Determine the (X, Y) coordinate at the center of the cell enclosing the given text.  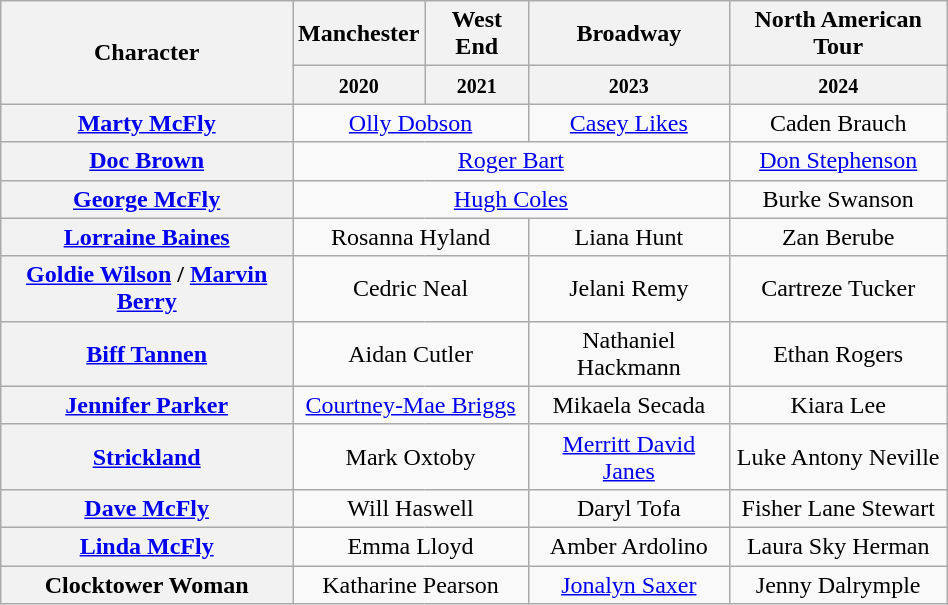
Laura Sky Herman (838, 546)
Dave McFly (147, 508)
Doc Brown (147, 161)
Liana Hunt (630, 237)
Character (147, 52)
Biff Tannen (147, 354)
Roger Bart (512, 161)
Katharine Pearson (411, 585)
Luke Antony Neville (838, 456)
Broadway (630, 34)
Mark Oxtoby (411, 456)
Hugh Coles (512, 199)
Olly Dobson (411, 123)
Don Stephenson (838, 161)
2021 (477, 85)
Amber Ardolino (630, 546)
West End (477, 34)
Aidan Cutler (411, 354)
Goldie Wilson / Marvin Berry (147, 288)
Kiara Lee (838, 405)
Caden Brauch (838, 123)
Mikaela Secada (630, 405)
Will Haswell (411, 508)
Zan Berube (838, 237)
Burke Swanson (838, 199)
Emma Lloyd (411, 546)
Manchester (359, 34)
Lorraine Baines (147, 237)
Rosanna Hyland (411, 237)
Cartreze Tucker (838, 288)
Merritt David Janes (630, 456)
North American Tour (838, 34)
2020 (359, 85)
Marty McFly (147, 123)
Ethan Rogers (838, 354)
Jennifer Parker (147, 405)
Casey Likes (630, 123)
Linda McFly (147, 546)
2024 (838, 85)
Nathaniel Hackmann (630, 354)
Jenny Dalrymple (838, 585)
Courtney-Mae Briggs (411, 405)
Clocktower Woman (147, 585)
Jelani Remy (630, 288)
Fisher Lane Stewart (838, 508)
Jonalyn Saxer (630, 585)
George McFly (147, 199)
2023 (630, 85)
Strickland (147, 456)
Daryl Tofa (630, 508)
Cedric Neal (411, 288)
